Scan for the cell matching the given text and deliver its [X, Y] coordinate at center. 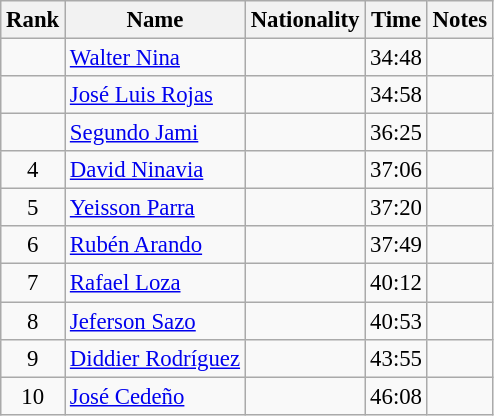
Notes [460, 20]
34:48 [396, 58]
34:58 [396, 95]
Rafael Loza [156, 283]
40:12 [396, 283]
José Luis Rojas [156, 95]
Segundo Jami [156, 133]
Name [156, 20]
Yeisson Parra [156, 208]
Rank [33, 20]
5 [33, 208]
36:25 [396, 133]
6 [33, 245]
8 [33, 321]
37:49 [396, 245]
46:08 [396, 396]
Diddier Rodríguez [156, 358]
43:55 [396, 358]
37:20 [396, 208]
David Ninavia [156, 170]
40:53 [396, 321]
Rubén Arando [156, 245]
Jeferson Sazo [156, 321]
Time [396, 20]
7 [33, 283]
José Cedeño [156, 396]
9 [33, 358]
4 [33, 170]
Walter Nina [156, 58]
37:06 [396, 170]
10 [33, 396]
Nationality [304, 20]
